Extract the [X, Y] coordinate from the center of the cell holding the provided text.  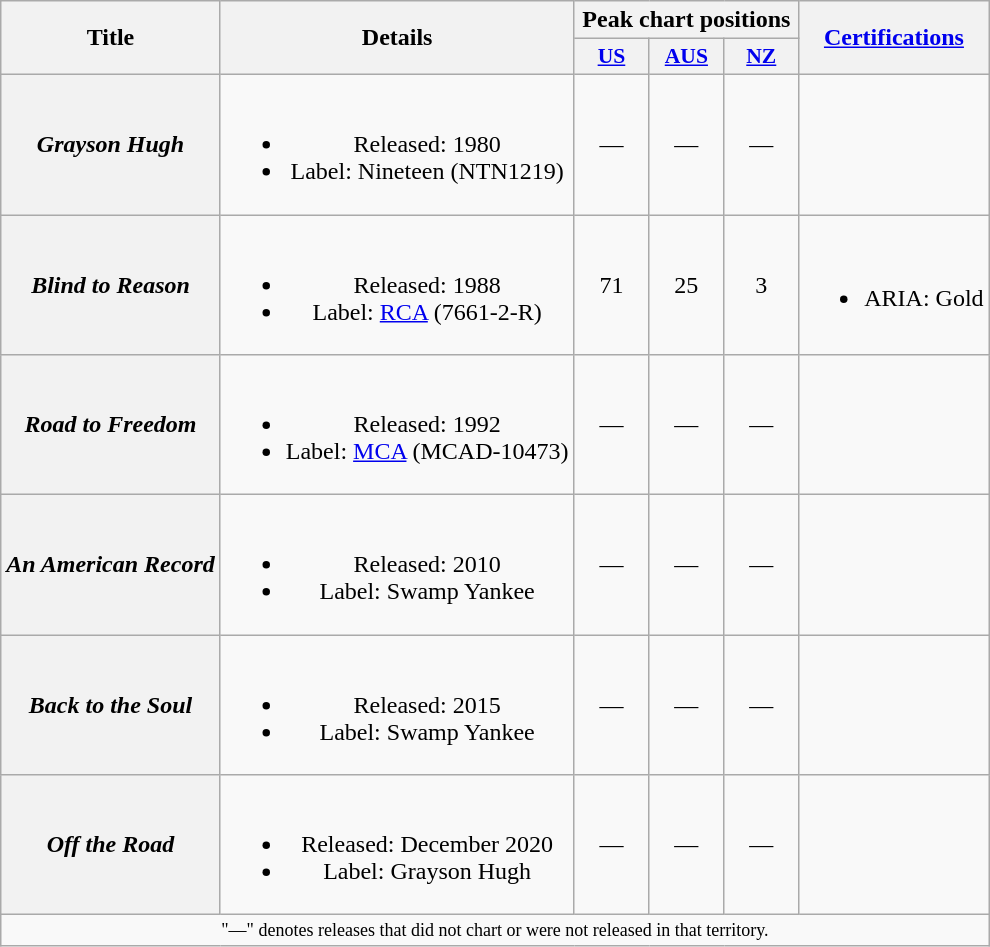
3 [762, 284]
Released: December 2020Label: Grayson Hugh [397, 845]
Off the Road [111, 845]
71 [612, 284]
Back to the Soul [111, 705]
AUS [686, 57]
Released: 1988Label: RCA (7661-2-R) [397, 284]
Released: 2010Label: Swamp Yankee [397, 565]
US [612, 57]
Details [397, 38]
Released: 1992Label: MCA (MCAD-10473) [397, 425]
Released: 2015Label: Swamp Yankee [397, 705]
Blind to Reason [111, 284]
Grayson Hugh [111, 144]
25 [686, 284]
ARIA: Gold [894, 284]
NZ [762, 57]
Road to Freedom [111, 425]
"—" denotes releases that did not chart or were not released in that territory. [495, 930]
Title [111, 38]
An American Record [111, 565]
Released: 1980Label: Nineteen (NTN1219) [397, 144]
Certifications [894, 38]
Peak chart positions [686, 20]
